Capture the cell that displays the provided text and extract its (X, Y) central coordinate. 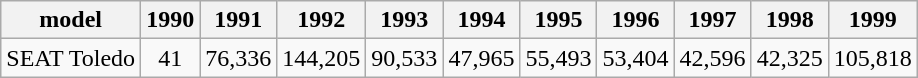
42,325 (790, 58)
55,493 (558, 58)
90,533 (404, 58)
41 (170, 58)
1995 (558, 20)
1991 (238, 20)
1992 (322, 20)
105,818 (872, 58)
model (71, 20)
47,965 (482, 58)
1994 (482, 20)
1999 (872, 20)
1997 (712, 20)
1993 (404, 20)
76,336 (238, 58)
1996 (636, 20)
42,596 (712, 58)
SEAT Toledo (71, 58)
1998 (790, 20)
1990 (170, 20)
144,205 (322, 58)
53,404 (636, 58)
